Provide the [x, y] coordinate of the cell's center where the given text is located.  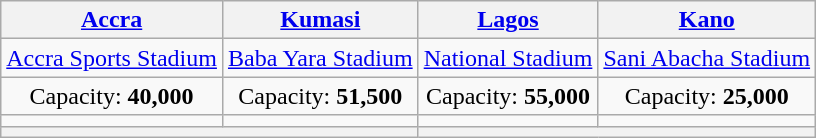
Lagos [508, 20]
Kano [707, 20]
Kumasi [320, 20]
Capacity: 55,000 [508, 96]
Capacity: 51,500 [320, 96]
Capacity: 40,000 [112, 96]
Accra [112, 20]
Baba Yara Stadium [320, 58]
Accra Sports Stadium [112, 58]
Sani Abacha Stadium [707, 58]
Capacity: 25,000 [707, 96]
National Stadium [508, 58]
